Return the [x, y] coordinate for the center point of the cell that contains the specified text.  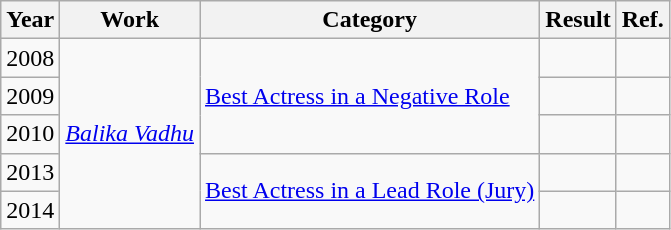
Best Actress in a Negative Role [370, 96]
Category [370, 20]
Year [30, 20]
2008 [30, 58]
Balika Vadhu [130, 134]
Result [578, 20]
Ref. [642, 20]
Work [130, 20]
2013 [30, 172]
Best Actress in a Lead Role (Jury) [370, 191]
2010 [30, 134]
2014 [30, 210]
2009 [30, 96]
